Determine the [x, y] coordinate at the center of the cell enclosing the given text.  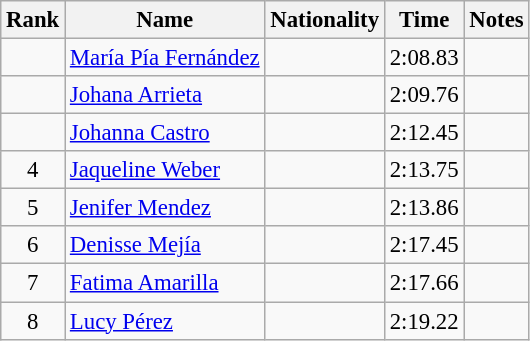
8 [33, 321]
2:09.76 [424, 95]
6 [33, 245]
Denisse Mejía [165, 245]
2:13.86 [424, 208]
2:17.45 [424, 245]
Time [424, 20]
Lucy Pérez [165, 321]
5 [33, 208]
2:17.66 [424, 283]
7 [33, 283]
Jenifer Mendez [165, 208]
4 [33, 170]
Nationality [324, 20]
Johana Arrieta [165, 95]
2:08.83 [424, 58]
Fatima Amarilla [165, 283]
Rank [33, 20]
2:19.22 [424, 321]
2:12.45 [424, 133]
Notes [496, 20]
María Pía Fernández [165, 58]
2:13.75 [424, 170]
Johanna Castro [165, 133]
Jaqueline Weber [165, 170]
Name [165, 20]
